For the text-containing cell, return its midpoint in [X, Y] coordinate format. 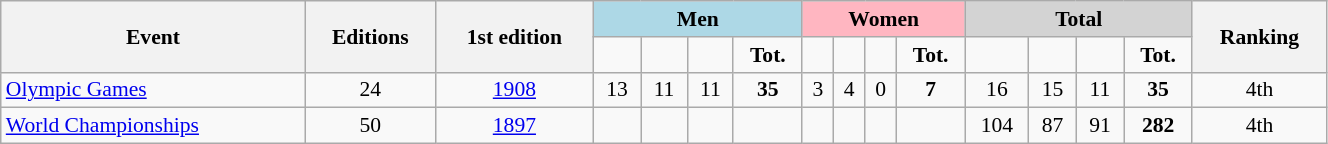
Event [153, 36]
13 [616, 90]
1908 [514, 90]
Ranking [1259, 36]
0 [880, 90]
World Championships [153, 126]
24 [370, 90]
1897 [514, 126]
1st edition [514, 36]
282 [1158, 126]
104 [997, 126]
Total [1078, 19]
Men [698, 19]
Editions [370, 36]
15 [1052, 90]
Olympic Games [153, 90]
3 [818, 90]
16 [997, 90]
50 [370, 126]
91 [1100, 126]
7 [930, 90]
Women [884, 19]
4 [850, 90]
87 [1052, 126]
